Search for the cell housing the specified text and yield its (X, Y) center coordinate. 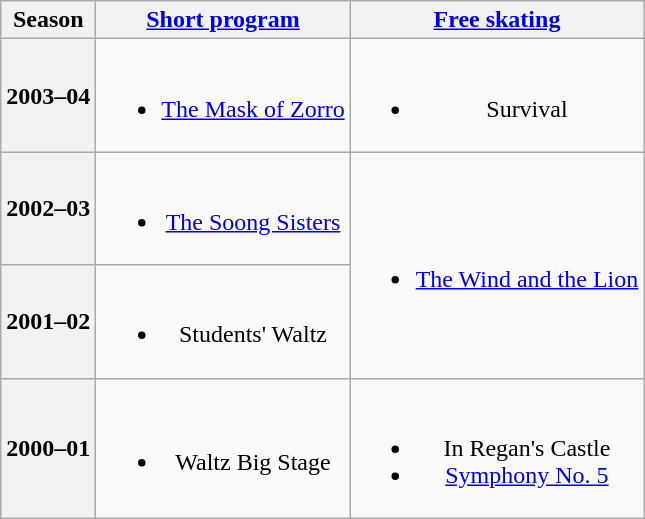
Short program (223, 20)
Season (48, 20)
Students' Waltz (223, 322)
2000–01 (48, 448)
2002–03 (48, 208)
The Soong Sisters (223, 208)
Waltz Big Stage (223, 448)
The Wind and the Lion (497, 265)
2003–04 (48, 96)
2001–02 (48, 322)
The Mask of Zorro (223, 96)
Free skating (497, 20)
In Regan's Castle Symphony No. 5 (497, 448)
Survival (497, 96)
